Pinpoint the cell where the given text exists, returning its [X, Y] midpoint coordinate. 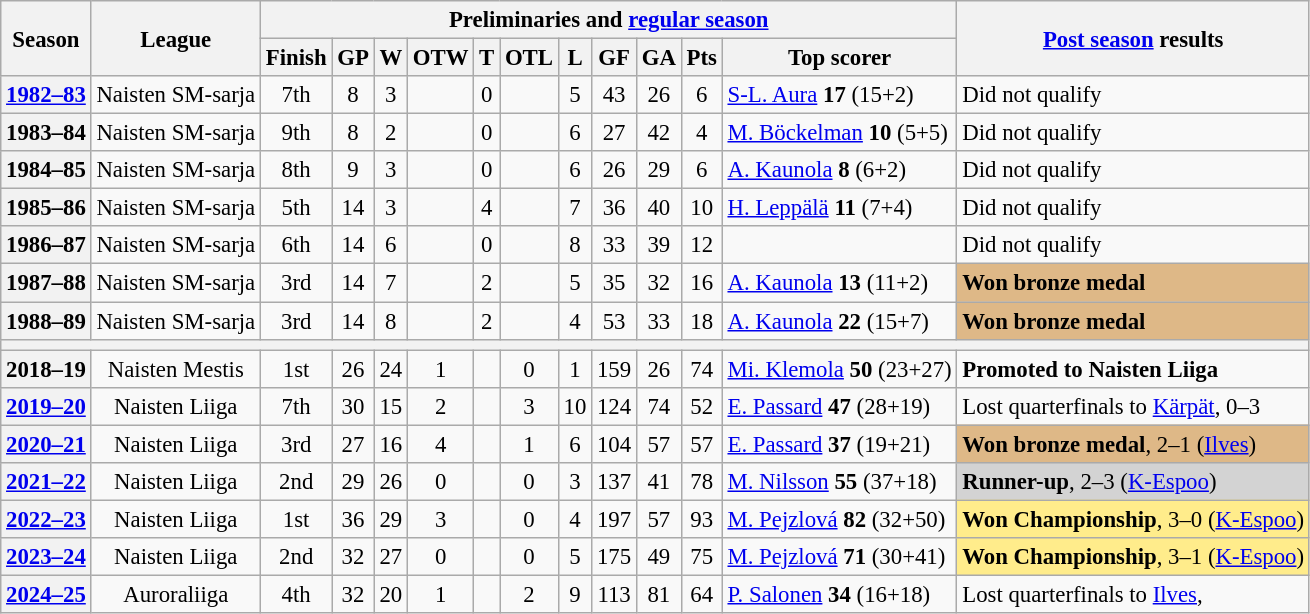
GP [353, 58]
2019–20 [46, 406]
197 [614, 519]
113 [614, 594]
A. Kaunola 22 (15+7) [840, 321]
20 [390, 594]
Won Championship, 3–1 (K-Espoo) [1133, 557]
Won bronze medal, 2–1 (Ilves) [1133, 444]
H. Leppälä 11 (7+4) [840, 208]
78 [702, 482]
124 [614, 406]
Post season results [1133, 38]
1985–86 [46, 208]
39 [658, 245]
12 [702, 245]
1988–89 [46, 321]
6th [296, 245]
L [574, 58]
2024–25 [46, 594]
75 [702, 557]
Top scorer [840, 58]
2018–19 [46, 369]
GF [614, 58]
Auroraliiga [176, 594]
2022–23 [46, 519]
53 [614, 321]
Preliminaries and regular season [608, 20]
Mi. Klemola 50 (23+27) [840, 369]
9th [296, 133]
Finish [296, 58]
42 [658, 133]
GA [658, 58]
OTL [530, 58]
A. Kaunola 13 (11+2) [840, 283]
P. Salonen 34 (16+18) [840, 594]
S-L. Aura 17 (15+2) [840, 95]
159 [614, 369]
104 [614, 444]
E. Passard 47 (28+19) [840, 406]
18 [702, 321]
35 [614, 283]
4th [296, 594]
15 [390, 406]
81 [658, 594]
Promoted to Naisten Liiga [1133, 369]
A. Kaunola 8 (6+2) [840, 170]
1983–84 [46, 133]
49 [658, 557]
E. Passard 37 (19+21) [840, 444]
League [176, 38]
M. Pejzlová 71 (30+41) [840, 557]
Won Championship, 3–0 (K-Espoo) [1133, 519]
1984–85 [46, 170]
T [487, 58]
2021–22 [46, 482]
M. Nilsson 55 (37+18) [840, 482]
93 [702, 519]
8th [296, 170]
2023–24 [46, 557]
Lost quarterfinals to Ilves, [1133, 594]
Lost quarterfinals to Kärpät, 0–3 [1133, 406]
OTW [440, 58]
1986–87 [46, 245]
1987–88 [46, 283]
43 [614, 95]
24 [390, 369]
W [390, 58]
52 [702, 406]
M. Pejzlová 82 (32+50) [840, 519]
2020–21 [46, 444]
41 [658, 482]
5th [296, 208]
30 [353, 406]
Pts [702, 58]
Naisten Mestis [176, 369]
1982–83 [46, 95]
137 [614, 482]
Season [46, 38]
64 [702, 594]
40 [658, 208]
Runner-up, 2–3 (K-Espoo) [1133, 482]
M. Böckelman 10 (5+5) [840, 133]
175 [614, 557]
